Detect which cell encompasses the target text, then output its (x, y) center coordinate. 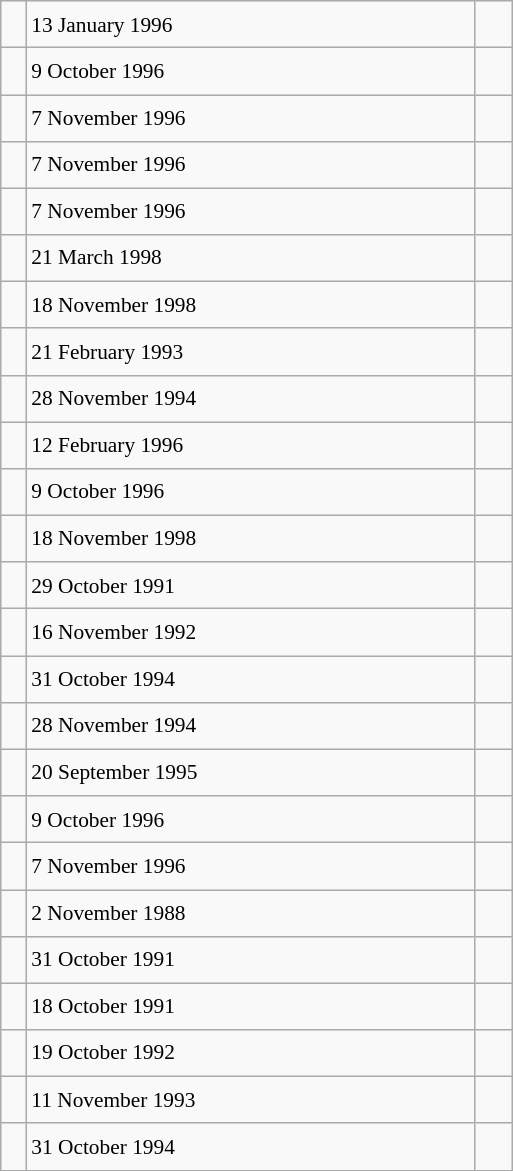
31 October 1991 (250, 960)
2 November 1988 (250, 914)
12 February 1996 (250, 446)
18 October 1991 (250, 1006)
13 January 1996 (250, 24)
29 October 1991 (250, 586)
16 November 1992 (250, 632)
21 February 1993 (250, 352)
19 October 1992 (250, 1054)
21 March 1998 (250, 258)
11 November 1993 (250, 1100)
20 September 1995 (250, 772)
